Find where the given text appears and provide that cell's center as (x, y) coordinate. 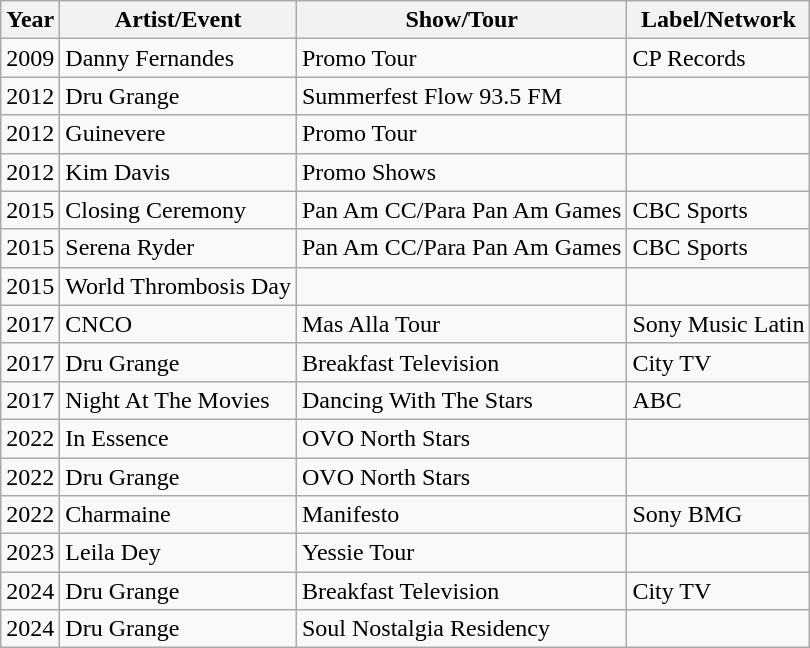
2023 (30, 553)
Soul Nostalgia Residency (461, 629)
Charmaine (178, 515)
Promo Shows (461, 172)
Show/Tour (461, 20)
Manifesto (461, 515)
Serena Ryder (178, 248)
Danny Fernandes (178, 58)
Dancing With The Stars (461, 400)
Mas Alla Tour (461, 324)
Night At The Movies (178, 400)
Artist/Event (178, 20)
Sony Music Latin (718, 324)
In Essence (178, 438)
Sony BMG (718, 515)
Label/Network (718, 20)
Guinevere (178, 134)
Leila Dey (178, 553)
ABC (718, 400)
CNCO (178, 324)
Kim Davis (178, 172)
Summerfest Flow 93.5 FM (461, 96)
Closing Ceremony (178, 210)
Yessie Tour (461, 553)
2009 (30, 58)
CP Records (718, 58)
World Thrombosis Day (178, 286)
Year (30, 20)
